Detect which cell encompasses the target text, then output its (X, Y) center coordinate. 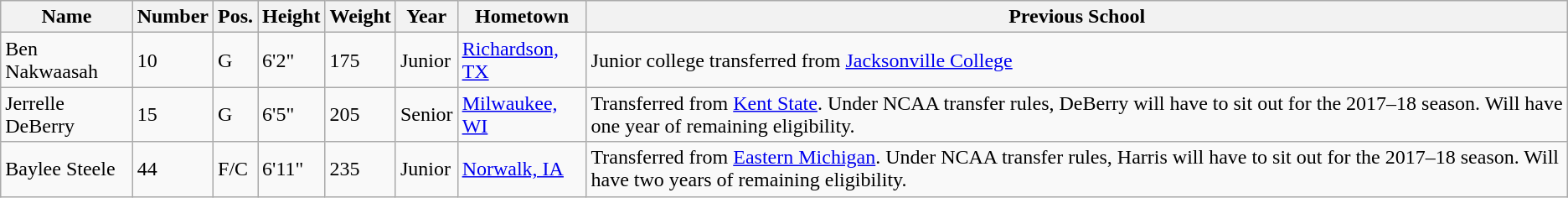
6'2" (291, 60)
Senior (426, 114)
Hometown (522, 17)
10 (173, 60)
Jerrelle DeBerry (67, 114)
Norwalk, IA (522, 169)
6'5" (291, 114)
F/C (236, 169)
6'11" (291, 169)
15 (173, 114)
Richardson, TX (522, 60)
Previous School (1077, 17)
Ben Nakwaasah (67, 60)
Pos. (236, 17)
Number (173, 17)
Junior college transferred from Jacksonville College (1077, 60)
Name (67, 17)
175 (360, 60)
Height (291, 17)
Year (426, 17)
205 (360, 114)
Milwaukee, WI (522, 114)
Weight (360, 17)
44 (173, 169)
Baylee Steele (67, 169)
235 (360, 169)
